Determine the [X, Y] coordinate at the center of the cell enclosing the given text.  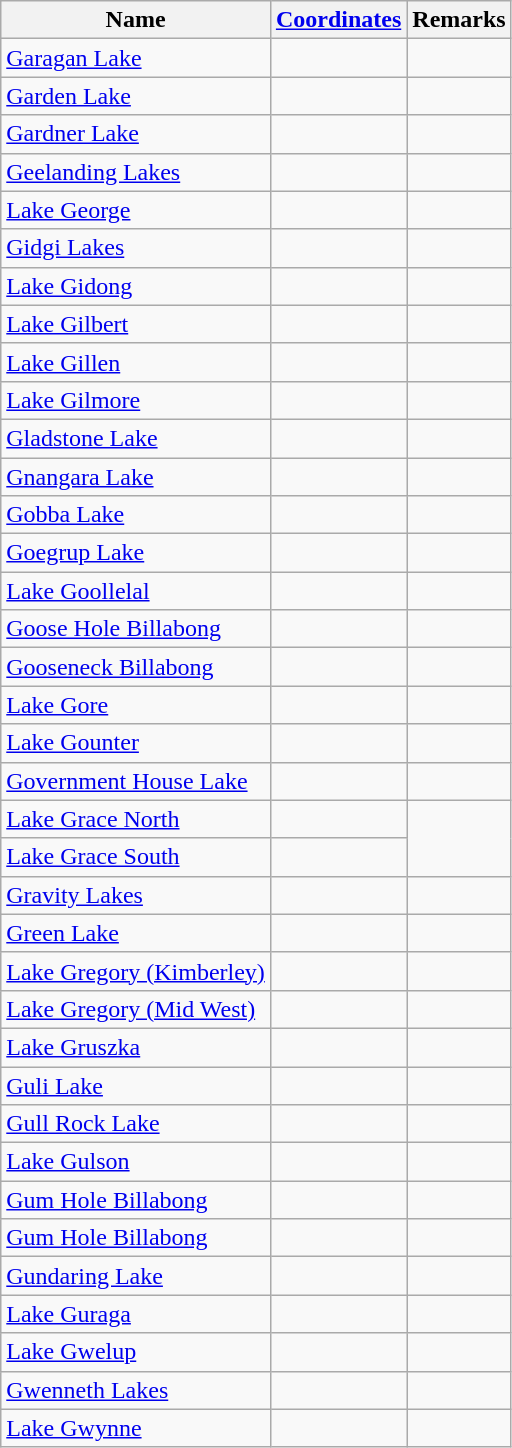
Gravity Lakes [136, 895]
Name [136, 20]
Gidgi Lakes [136, 248]
Lake Gounter [136, 743]
Lake Gregory (Kimberley) [136, 971]
Green Lake [136, 933]
Lake Goollelal [136, 591]
Gull Rock Lake [136, 1124]
Gooseneck Billabong [136, 667]
Gundaring Lake [136, 1276]
Goegrup Lake [136, 553]
Gobba Lake [136, 515]
Guli Lake [136, 1085]
Lake Gwynne [136, 1428]
Lake Gruszka [136, 1047]
Gnangara Lake [136, 477]
Lake Gore [136, 705]
Lake Gwelup [136, 1352]
Lake Gillen [136, 362]
Lake Grace South [136, 857]
Lake Gregory (Mid West) [136, 1009]
Lake Gidong [136, 286]
Geelanding Lakes [136, 172]
Coordinates [338, 20]
Lake Guraga [136, 1314]
Lake George [136, 210]
Garden Lake [136, 96]
Goose Hole Billabong [136, 629]
Lake Gilmore [136, 400]
Garagan Lake [136, 58]
Gwenneth Lakes [136, 1390]
Lake Gulson [136, 1162]
Gladstone Lake [136, 438]
Government House Lake [136, 781]
Lake Gilbert [136, 324]
Gardner Lake [136, 134]
Remarks [459, 20]
Lake Grace North [136, 819]
